Extract the [x, y] coordinate from the center of the cell holding the provided text.  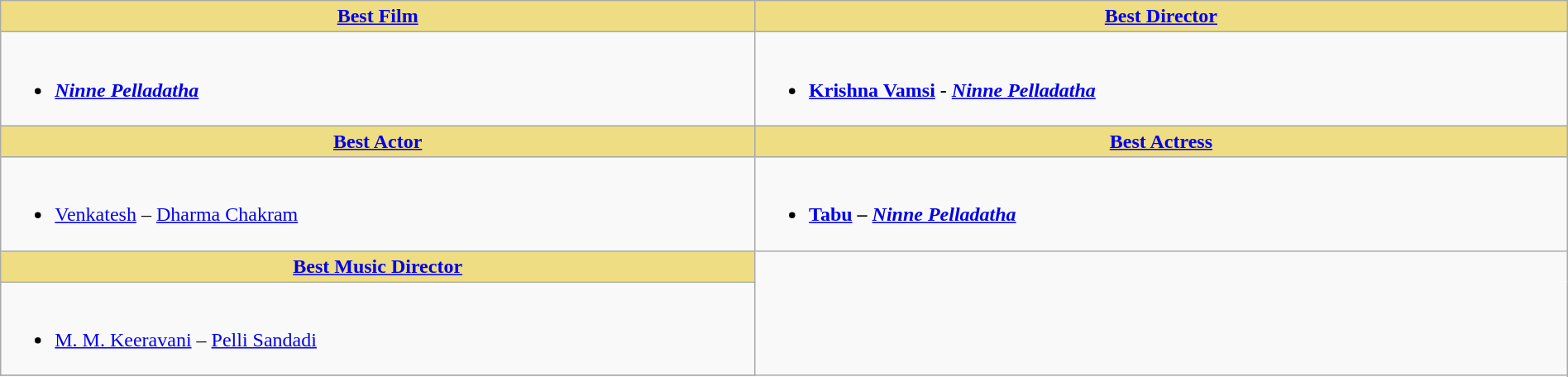
Best Music Director [378, 266]
Venkatesh – Dharma Chakram [378, 203]
Best Actor [378, 141]
Best Film [378, 17]
Tabu – Ninne Pelladatha [1161, 203]
M. M. Keeravani – Pelli Sandadi [378, 329]
Ninne Pelladatha [378, 79]
Best Actress [1161, 141]
Krishna Vamsi - Ninne Pelladatha [1161, 79]
Best Director [1161, 17]
